From the cell containing the given text, extract its center point as (x, y) coordinate. 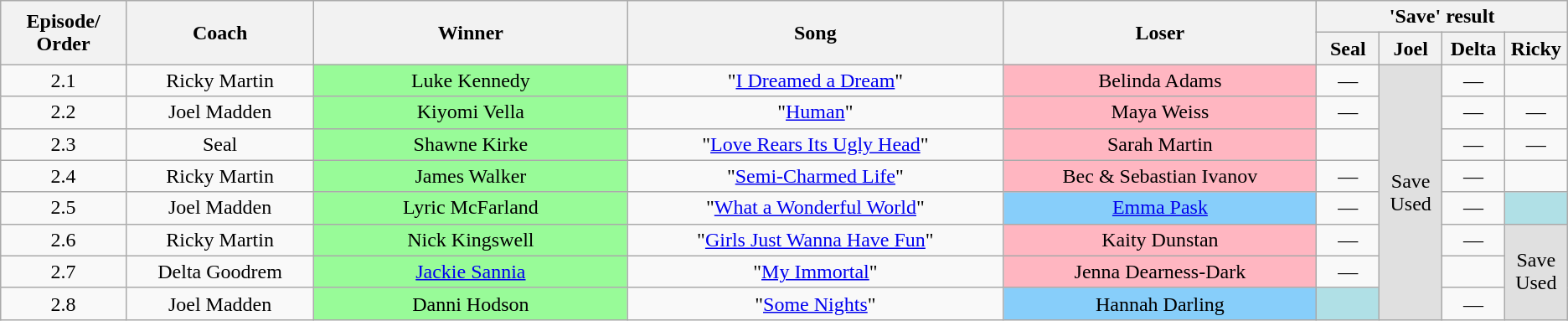
Coach (219, 33)
Loser (1160, 33)
Delta Goodrem (219, 272)
Luke Kennedy (471, 80)
Episode/Order (64, 33)
Jackie Sannia (471, 272)
Hannah Darling (1160, 303)
Lyric McFarland (471, 208)
Winner (471, 33)
"What a Wonderful World" (816, 208)
2.3 (64, 144)
Kaity Dunstan (1160, 240)
"Human" (816, 112)
"Love Rears Its Ugly Head" (816, 144)
2.1 (64, 80)
Shawne Kirke (471, 144)
Danni Hodson (471, 303)
"Semi-Charmed Life" (816, 176)
'Save' result (1442, 17)
Belinda Adams (1160, 80)
Song (816, 33)
2.2 (64, 112)
"My Immortal" (816, 272)
Delta (1474, 49)
Emma Pask (1160, 208)
2.5 (64, 208)
Bec & Sebastian Ivanov (1160, 176)
Jenna Dearness-Dark (1160, 272)
Kiyomi Vella (471, 112)
"Girls Just Wanna Have Fun" (816, 240)
Ricky (1536, 49)
Joel (1411, 49)
2.8 (64, 303)
2.7 (64, 272)
"I Dreamed a Dream" (816, 80)
2.4 (64, 176)
Sarah Martin (1160, 144)
Maya Weiss (1160, 112)
"Some Nights" (816, 303)
James Walker (471, 176)
Nick Kingswell (471, 240)
2.6 (64, 240)
